Pinpoint the cell where the given text exists, returning its [X, Y] midpoint coordinate. 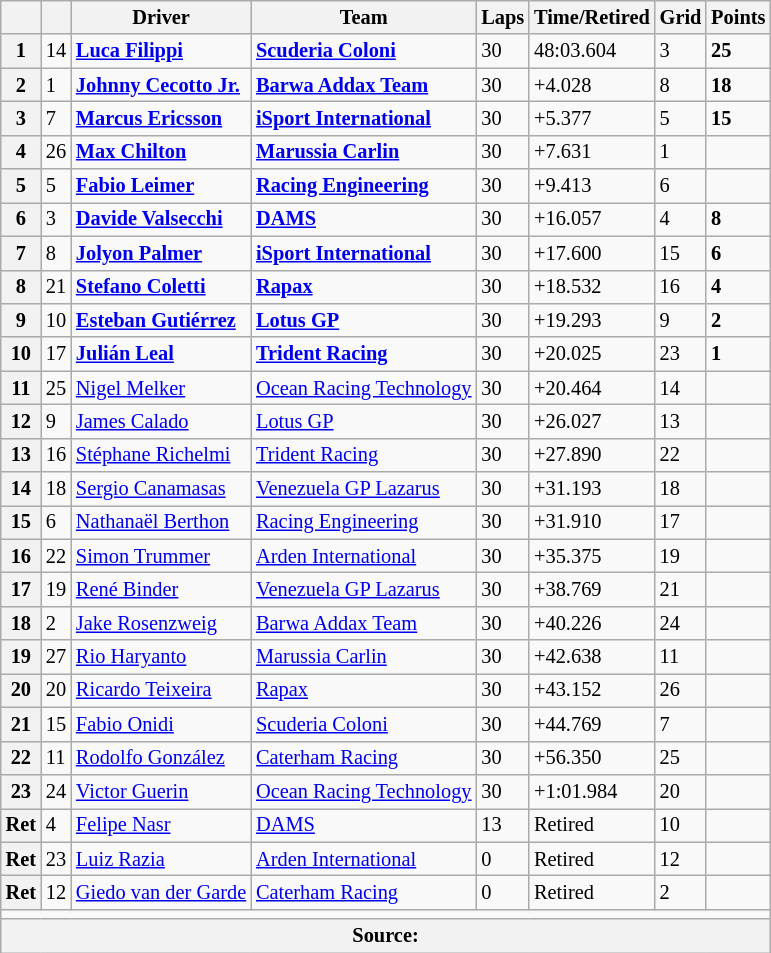
Luiz Razia [161, 859]
Julián Leal [161, 354]
+1:01.984 [592, 791]
+35.375 [592, 556]
+43.152 [592, 690]
Points [738, 17]
+26.027 [592, 421]
+18.532 [592, 287]
Jolyon Palmer [161, 253]
+31.910 [592, 522]
Driver [161, 17]
Luca Filippi [161, 51]
Simon Trummer [161, 556]
+44.769 [592, 724]
+16.057 [592, 219]
+5.377 [592, 118]
Giedo van der Garde [161, 892]
James Calado [161, 421]
Esteban Gutiérrez [161, 320]
Fabio Onidi [161, 724]
Rodolfo González [161, 758]
+42.638 [592, 657]
Stefano Coletti [161, 287]
Jake Rosenzweig [161, 623]
+27.890 [592, 455]
+17.600 [592, 253]
+38.769 [592, 589]
Source: [386, 936]
Laps [502, 17]
+20.025 [592, 354]
Johnny Cecotto Jr. [161, 85]
+7.631 [592, 152]
+19.293 [592, 320]
Felipe Nasr [161, 825]
Fabio Leimer [161, 186]
48:03.604 [592, 51]
René Binder [161, 589]
Max Chilton [161, 152]
+4.028 [592, 85]
+9.413 [592, 186]
Team [364, 17]
Rio Haryanto [161, 657]
Grid [681, 17]
+20.464 [592, 388]
+56.350 [592, 758]
27 [56, 657]
Nigel Melker [161, 388]
Stéphane Richelmi [161, 455]
+40.226 [592, 623]
Time/Retired [592, 17]
Sergio Canamasas [161, 489]
Nathanaël Berthon [161, 522]
Marcus Ericsson [161, 118]
+31.193 [592, 489]
Davide Valsecchi [161, 219]
Victor Guerin [161, 791]
Ricardo Teixeira [161, 690]
